For the text-containing cell, return its midpoint in (x, y) coordinate format. 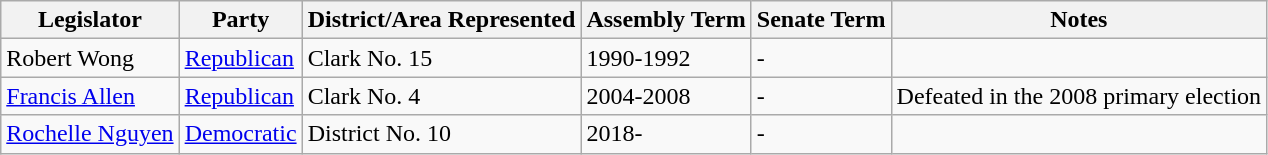
Legislator (90, 20)
District No. 10 (442, 134)
Robert Wong (90, 58)
Clark No. 4 (442, 96)
Senate Term (821, 20)
1990-1992 (666, 58)
District/Area Represented (442, 20)
Assembly Term (666, 20)
Defeated in the 2008 primary election (1079, 96)
Francis Allen (90, 96)
2018- (666, 134)
2004-2008 (666, 96)
Clark No. 15 (442, 58)
Party (240, 20)
Rochelle Nguyen (90, 134)
Democratic (240, 134)
Notes (1079, 20)
